Extract the (x, y) coordinate from the center of the cell holding the provided text.  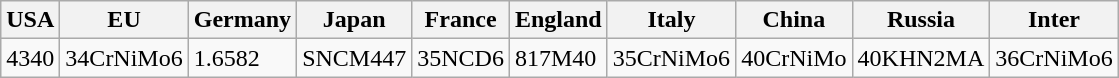
Italy (671, 20)
35NCD6 (461, 58)
40CrNiMo (794, 58)
40KHN2MA (921, 58)
817M40 (558, 58)
England (558, 20)
35CrNiMo6 (671, 58)
Japan (354, 20)
36CrNiMo6 (1054, 58)
USA (30, 20)
EU (124, 20)
SNCM447 (354, 58)
China (794, 20)
Germany (242, 20)
Russia (921, 20)
Inter (1054, 20)
4340 (30, 58)
France (461, 20)
34CrNiMo6 (124, 58)
1.6582 (242, 58)
